Locate the cell with the specified text and output its (x, y) center coordinate. 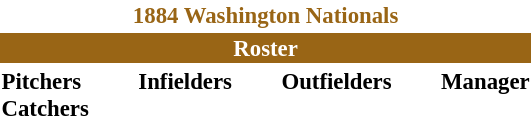
1884 Washington Nationals (266, 15)
Roster (266, 48)
